Find where the given text appears and provide that cell's center as [x, y] coordinate. 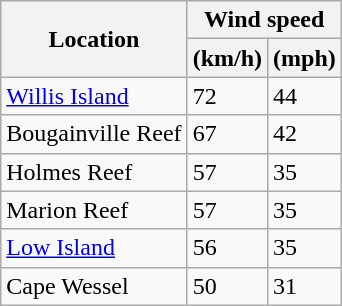
42 [305, 134]
67 [227, 134]
(km/h) [227, 58]
Low Island [94, 248]
50 [227, 286]
Cape Wessel [94, 286]
Wind speed [264, 20]
Marion Reef [94, 210]
44 [305, 96]
31 [305, 286]
Holmes Reef [94, 172]
Willis Island [94, 96]
(mph) [305, 58]
Location [94, 39]
56 [227, 248]
72 [227, 96]
Bougainville Reef [94, 134]
